Output the (X, Y) coordinate of the center of the cell containing the given text.  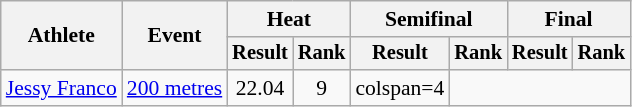
Event (174, 36)
Jessy Franco (62, 88)
Heat (288, 19)
Final (568, 19)
22.04 (260, 88)
colspan=4 (400, 88)
9 (322, 88)
200 metres (174, 88)
Athlete (62, 36)
Semifinal (428, 19)
